Extract the [X, Y] coordinate from the center of the cell holding the provided text.  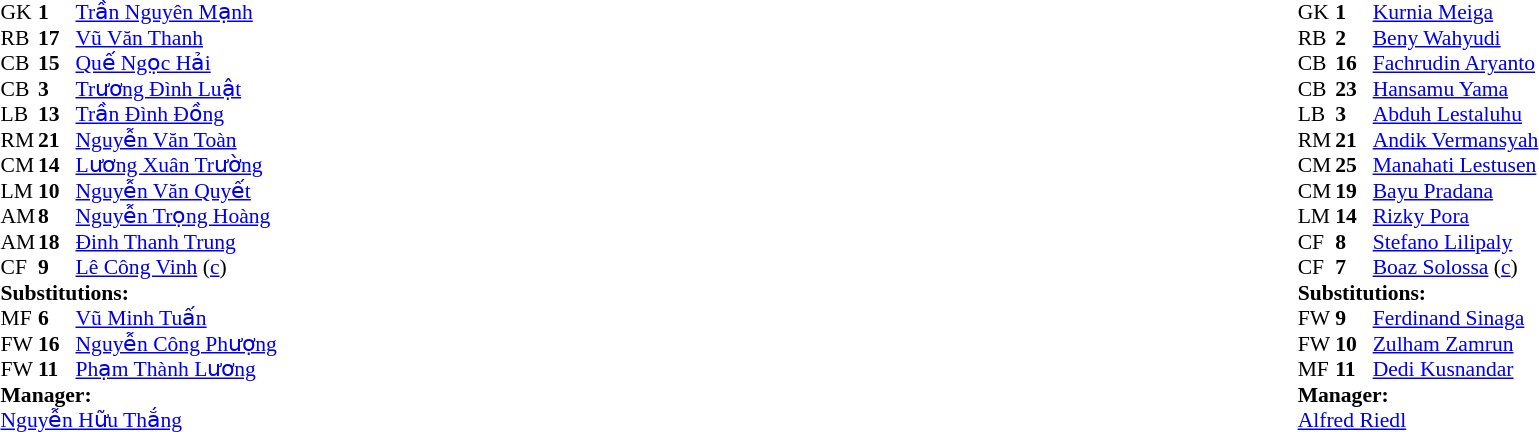
Boaz Solossa (c) [1456, 267]
Kurnia Meiga [1456, 13]
Ferdinand Sinaga [1456, 319]
Fachrudin Aryanto [1456, 63]
23 [1354, 89]
7 [1354, 267]
Vũ Văn Thanh [176, 38]
Đinh Thanh Trung [176, 242]
Nguyễn Văn Toàn [176, 140]
Andik Vermansyah [1456, 140]
Phạm Thành Lương [176, 369]
Nguyễn Văn Quyết [176, 191]
Hansamu Yama [1456, 89]
Nguyễn Trọng Hoàng [176, 217]
Rizky Pora [1456, 217]
Abduh Lestaluhu [1456, 115]
13 [57, 115]
Nguyễn Công Phượng [176, 344]
Beny Wahyudi [1456, 38]
Trần Nguyên Mạnh [176, 13]
25 [1354, 165]
18 [57, 242]
17 [57, 38]
6 [57, 319]
Manahati Lestusen [1456, 165]
Lương Xuân Trường [176, 165]
15 [57, 63]
Quế Ngọc Hải [176, 63]
2 [1354, 38]
Vũ Minh Tuấn [176, 319]
Bayu Pradana [1456, 191]
Trần Đình Đồng [176, 115]
Lê Công Vinh (c) [176, 267]
19 [1354, 191]
Stefano Lilipaly [1456, 242]
Zulham Zamrun [1456, 344]
Trương Đình Luật [176, 89]
Dedi Kusnandar [1456, 369]
